Output the [x, y] coordinate of the center of the cell containing the given text.  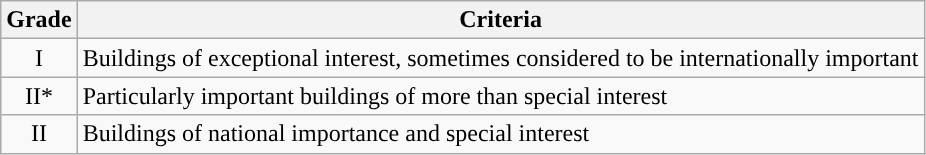
Grade [39, 20]
I [39, 58]
Buildings of national importance and special interest [500, 134]
II [39, 134]
Buildings of exceptional interest, sometimes considered to be internationally important [500, 58]
II* [39, 96]
Criteria [500, 20]
Particularly important buildings of more than special interest [500, 96]
